Capture the cell that displays the provided text and extract its [x, y] central coordinate. 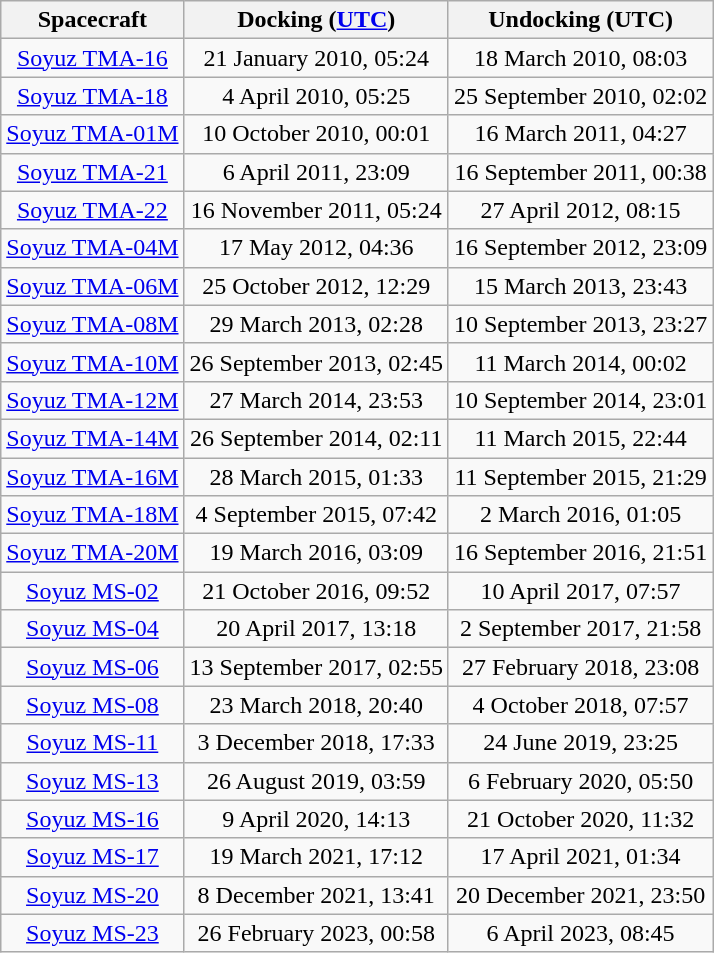
6 February 2020, 05:50 [580, 781]
26 September 2014, 02:11 [316, 438]
16 March 2011, 04:27 [580, 134]
27 March 2014, 23:53 [316, 400]
26 September 2013, 02:45 [316, 362]
18 March 2010, 08:03 [580, 58]
15 March 2013, 23:43 [580, 286]
Soyuz TMA-16 [92, 58]
Soyuz TMA-18M [92, 515]
26 August 2019, 03:59 [316, 781]
Docking (UTC) [316, 20]
Soyuz MS-02 [92, 591]
2 March 2016, 01:05 [580, 515]
Soyuz TMA-10M [92, 362]
4 September 2015, 07:42 [316, 515]
17 May 2012, 04:36 [316, 248]
10 September 2014, 23:01 [580, 400]
21 October 2016, 09:52 [316, 591]
Soyuz TMA-14M [92, 438]
Soyuz TMA-04M [92, 248]
Soyuz MS-17 [92, 857]
13 September 2017, 02:55 [316, 667]
Soyuz MS-20 [92, 895]
19 March 2021, 17:12 [316, 857]
Soyuz TMA-16M [92, 477]
28 March 2015, 01:33 [316, 477]
2 September 2017, 21:58 [580, 629]
Soyuz TMA-18 [92, 96]
17 April 2021, 01:34 [580, 857]
Soyuz TMA-12M [92, 400]
Soyuz MS-04 [92, 629]
6 April 2011, 23:09 [316, 172]
21 October 2020, 11:32 [580, 819]
Soyuz MS-13 [92, 781]
23 March 2018, 20:40 [316, 705]
11 September 2015, 21:29 [580, 477]
Soyuz TMA-21 [92, 172]
20 December 2021, 23:50 [580, 895]
24 June 2019, 23:25 [580, 743]
4 April 2010, 05:25 [316, 96]
Soyuz MS-06 [92, 667]
10 October 2010, 00:01 [316, 134]
16 September 2016, 21:51 [580, 553]
25 September 2010, 02:02 [580, 96]
Soyuz MS-23 [92, 933]
4 October 2018, 07:57 [580, 705]
6 April 2023, 08:45 [580, 933]
21 January 2010, 05:24 [316, 58]
20 April 2017, 13:18 [316, 629]
3 December 2018, 17:33 [316, 743]
11 March 2015, 22:44 [580, 438]
29 March 2013, 02:28 [316, 324]
27 April 2012, 08:15 [580, 210]
10 April 2017, 07:57 [580, 591]
Soyuz TMA-22 [92, 210]
16 November 2011, 05:24 [316, 210]
Undocking (UTC) [580, 20]
19 March 2016, 03:09 [316, 553]
Spacecraft [92, 20]
27 February 2018, 23:08 [580, 667]
10 September 2013, 23:27 [580, 324]
Soyuz MS-11 [92, 743]
Soyuz TMA-06M [92, 286]
26 February 2023, 00:58 [316, 933]
Soyuz MS-08 [92, 705]
Soyuz TMA-08M [92, 324]
9 April 2020, 14:13 [316, 819]
8 December 2021, 13:41 [316, 895]
16 September 2012, 23:09 [580, 248]
11 March 2014, 00:02 [580, 362]
Soyuz TMA-01M [92, 134]
16 September 2011, 00:38 [580, 172]
25 October 2012, 12:29 [316, 286]
Soyuz TMA-20M [92, 553]
Soyuz MS-16 [92, 819]
